Return [x, y] of the center of cell containing provided text 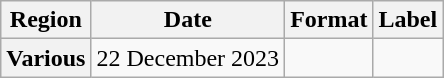
Format [329, 20]
Region [46, 20]
Label [408, 20]
Various [46, 58]
22 December 2023 [188, 58]
Date [188, 20]
